Return the (X, Y) coordinate for the center point of the cell that contains the specified text.  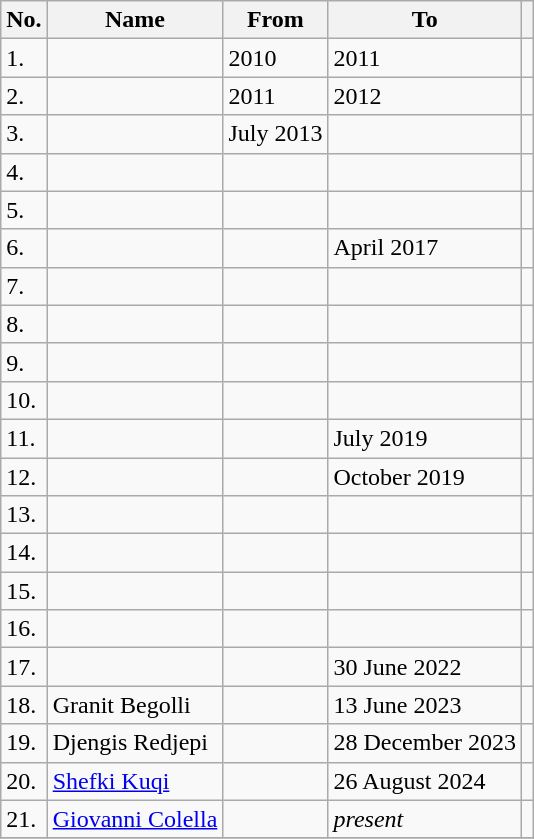
9. (24, 362)
4. (24, 172)
19. (24, 743)
Giovanni Colella (135, 819)
2010 (276, 58)
28 December 2023 (425, 743)
To (425, 20)
17. (24, 667)
26 August 2024 (425, 781)
20. (24, 781)
6. (24, 248)
1. (24, 58)
15. (24, 591)
13 June 2023 (425, 705)
present (425, 819)
18. (24, 705)
11. (24, 438)
3. (24, 134)
5. (24, 210)
30 June 2022 (425, 667)
10. (24, 400)
13. (24, 515)
12. (24, 477)
Djengis Redjepi (135, 743)
14. (24, 553)
July 2013 (276, 134)
21. (24, 819)
8. (24, 324)
April 2017 (425, 248)
From (276, 20)
July 2019 (425, 438)
Name (135, 20)
Granit Begolli (135, 705)
2. (24, 96)
No. (24, 20)
16. (24, 629)
Shefki Kuqi (135, 781)
2012 (425, 96)
7. (24, 286)
October 2019 (425, 477)
